Provide the (x, y) coordinate of the cell's center where the given text is located.  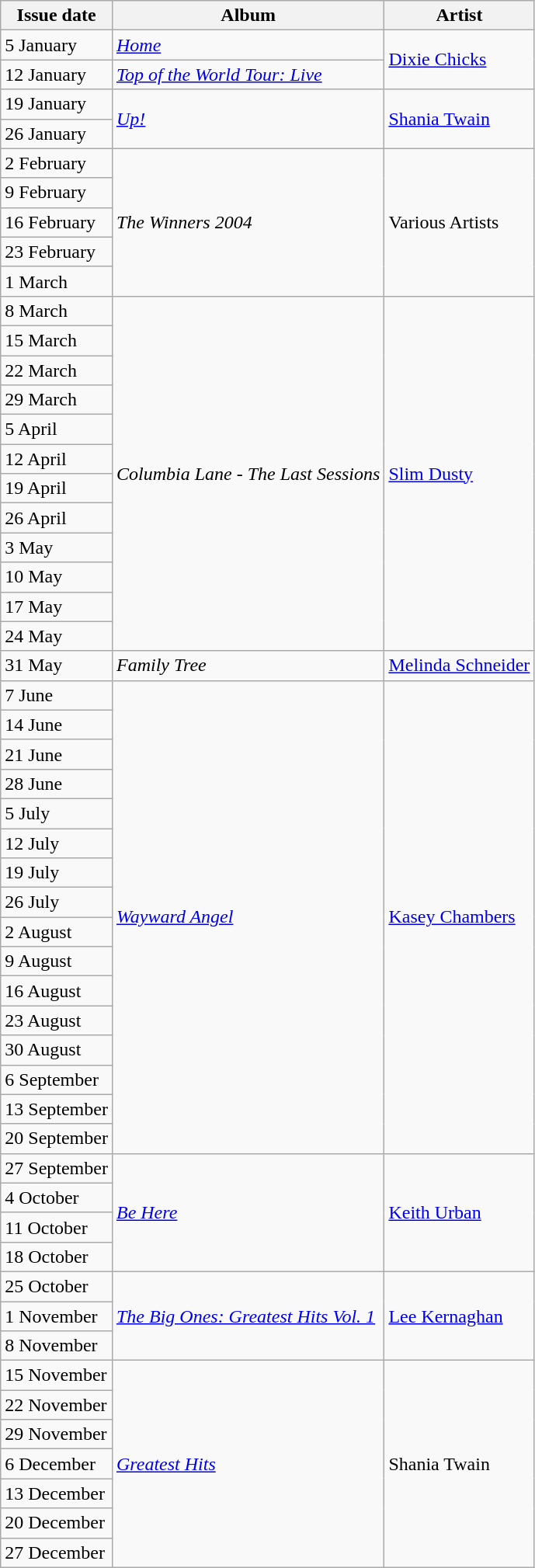
12 April (57, 459)
Be Here (248, 1212)
16 August (57, 991)
Melinda Schneider (460, 666)
Family Tree (248, 666)
8 November (57, 1346)
19 January (57, 104)
Album (248, 16)
Slim Dusty (460, 474)
Home (248, 45)
8 March (57, 311)
6 September (57, 1080)
Wayward Angel (248, 916)
23 August (57, 1020)
5 January (57, 45)
15 March (57, 340)
11 October (57, 1227)
19 April (57, 488)
26 January (57, 134)
Various Artists (460, 222)
17 May (57, 607)
Columbia Lane - The Last Sessions (248, 474)
Kasey Chambers (460, 916)
23 February (57, 252)
1 March (57, 281)
27 December (57, 1552)
24 May (57, 636)
Keith Urban (460, 1212)
21 June (57, 754)
29 March (57, 400)
Dixie Chicks (460, 60)
14 June (57, 725)
19 July (57, 873)
9 August (57, 961)
5 April (57, 429)
22 November (57, 1405)
3 May (57, 548)
22 March (57, 370)
6 December (57, 1464)
12 January (57, 75)
16 February (57, 222)
26 April (57, 518)
31 May (57, 666)
20 December (57, 1523)
1 November (57, 1316)
28 June (57, 784)
13 September (57, 1109)
4 October (57, 1198)
Lee Kernaghan (460, 1316)
Up! (248, 119)
Greatest Hits (248, 1464)
30 August (57, 1050)
The Big Ones: Greatest Hits Vol. 1 (248, 1316)
13 December (57, 1493)
20 September (57, 1139)
18 October (57, 1257)
7 June (57, 695)
5 July (57, 813)
The Winners 2004 (248, 222)
26 July (57, 902)
29 November (57, 1434)
10 May (57, 577)
27 September (57, 1168)
2 August (57, 932)
2 February (57, 163)
Artist (460, 16)
15 November (57, 1375)
12 July (57, 843)
25 October (57, 1286)
Issue date (57, 16)
9 February (57, 193)
Top of the World Tour: Live (248, 75)
